Search for the cell housing the specified text and yield its (X, Y) center coordinate. 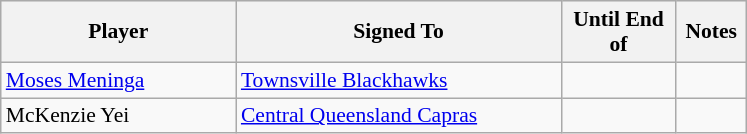
Signed To (398, 32)
McKenzie Yei (118, 116)
Townsville Blackhawks (398, 80)
Notes (711, 32)
Player (118, 32)
Central Queensland Capras (398, 116)
Moses Meninga (118, 80)
Until End of (618, 32)
